Return [x, y] of the center of cell containing provided text 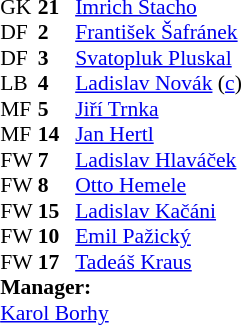
8 [57, 185]
3 [57, 58]
15 [57, 211]
10 [57, 237]
LB [19, 83]
17 [57, 262]
7 [57, 160]
2 [57, 33]
4 [57, 83]
5 [57, 109]
14 [57, 135]
